Find where the given text appears and provide that cell's center as (X, Y) coordinate. 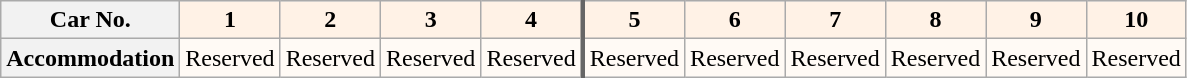
2 (330, 20)
9 (1036, 20)
6 (735, 20)
Car No. (90, 20)
5 (634, 20)
3 (431, 20)
4 (532, 20)
Accommodation (90, 58)
7 (835, 20)
1 (230, 20)
8 (935, 20)
10 (1136, 20)
